Provide the [X, Y] coordinate of the cell's center where the given text is located.  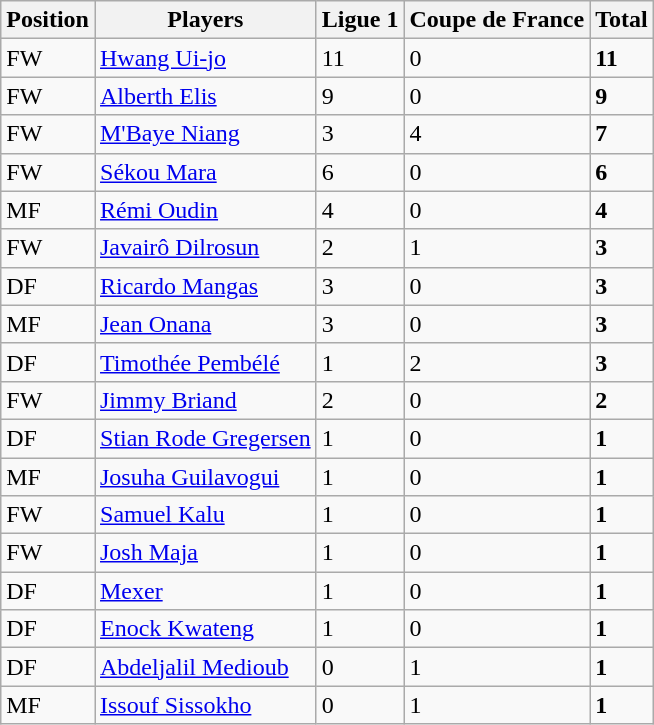
Ligue 1 [360, 20]
Issouf Sissokho [205, 705]
Mexer [205, 591]
Enock Kwateng [205, 629]
Coupe de France [497, 20]
Hwang Ui-jo [205, 58]
Position [48, 20]
Players [205, 20]
Total [622, 20]
Jean Onana [205, 324]
Jimmy Briand [205, 400]
Rémi Oudin [205, 210]
M'Baye Niang [205, 134]
Sékou Mara [205, 172]
Samuel Kalu [205, 515]
Alberth Elis [205, 96]
Abdeljalil Medioub [205, 667]
Josuha Guilavogui [205, 477]
Ricardo Mangas [205, 286]
Javairô Dilrosun [205, 248]
Josh Maja [205, 553]
Timothée Pembélé [205, 362]
Stian Rode Gregersen [205, 438]
7 [622, 134]
